Provide the [X, Y] coordinate of the cell's center where the given text is located.  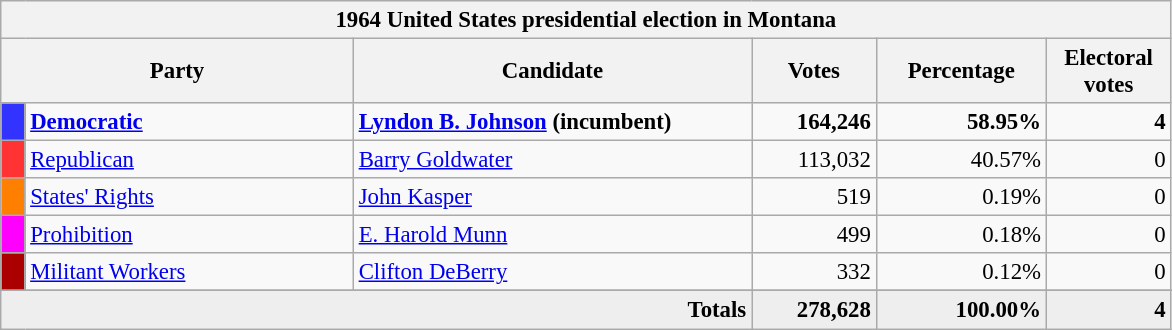
Party [178, 72]
164,246 [814, 122]
0.12% [961, 273]
E. Harold Munn [552, 235]
Barry Goldwater [552, 160]
0.19% [961, 197]
1964 United States presidential election in Montana [586, 20]
0.18% [961, 235]
Votes [814, 72]
100.00% [961, 310]
58.95% [961, 122]
278,628 [814, 310]
332 [814, 273]
John Kasper [552, 197]
Democratic [189, 122]
499 [814, 235]
Republican [189, 160]
States' Rights [189, 197]
40.57% [961, 160]
Prohibition [189, 235]
Lyndon B. Johnson (incumbent) [552, 122]
Totals [376, 310]
113,032 [814, 160]
Clifton DeBerry [552, 273]
Electoral votes [1108, 72]
Percentage [961, 72]
Candidate [552, 72]
519 [814, 197]
Militant Workers [189, 273]
